Output the [X, Y] coordinate of the center of the cell containing the given text.  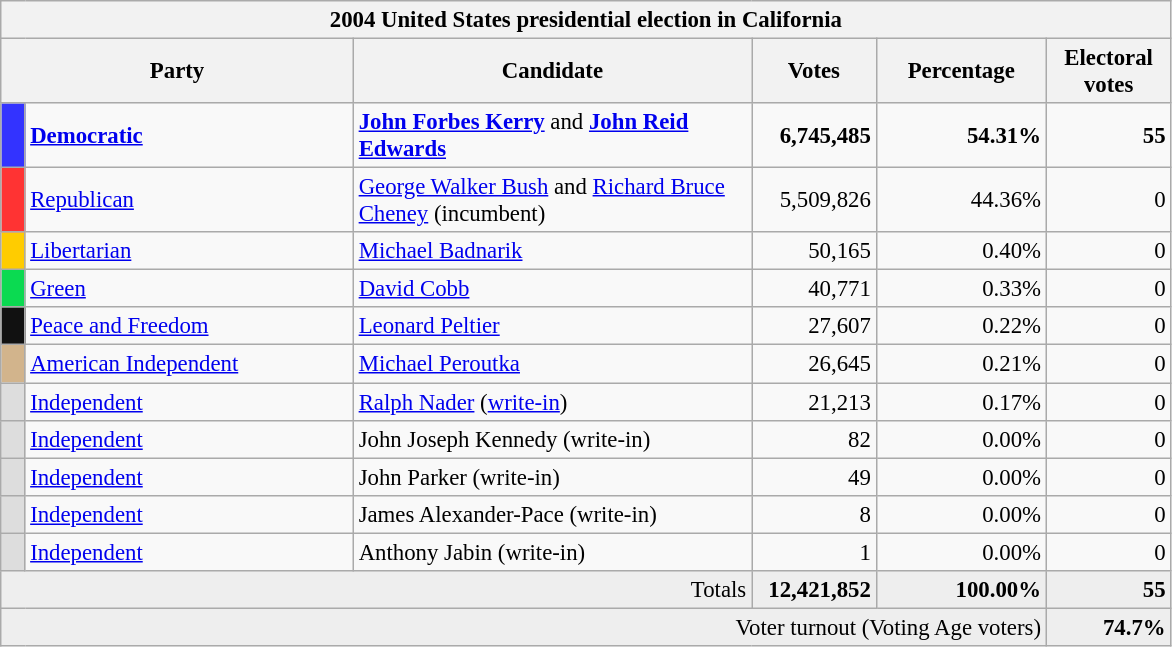
American Independent [189, 364]
Totals [376, 590]
Michael Badnarik [552, 251]
27,607 [814, 327]
Anthony Jabin (write-in) [552, 552]
Electoral votes [1108, 72]
21,213 [814, 402]
Peace and Freedom [189, 327]
49 [814, 477]
82 [814, 439]
74.7% [1108, 627]
0.22% [961, 327]
Voter turnout (Voting Age voters) [524, 627]
44.36% [961, 200]
0.17% [961, 402]
0.33% [961, 289]
2004 United States presidential election in California [586, 20]
50,165 [814, 251]
George Walker Bush and Richard Bruce Cheney (incumbent) [552, 200]
12,421,852 [814, 590]
Democratic [189, 136]
James Alexander-Pace (write-in) [552, 514]
100.00% [961, 590]
54.31% [961, 136]
Michael Peroutka [552, 364]
Green [189, 289]
Party [178, 72]
David Cobb [552, 289]
Leonard Peltier [552, 327]
John Forbes Kerry and John Reid Edwards [552, 136]
26,645 [814, 364]
Ralph Nader (write-in) [552, 402]
0.40% [961, 251]
Candidate [552, 72]
Votes [814, 72]
Republican [189, 200]
Libertarian [189, 251]
John Joseph Kennedy (write-in) [552, 439]
8 [814, 514]
40,771 [814, 289]
5,509,826 [814, 200]
0.21% [961, 364]
1 [814, 552]
John Parker (write-in) [552, 477]
6,745,485 [814, 136]
Percentage [961, 72]
